Pinpoint the cell where the given text exists, returning its (x, y) midpoint coordinate. 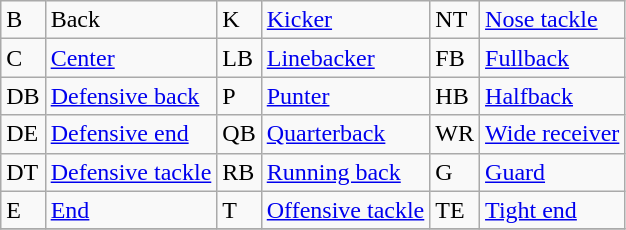
FB (455, 58)
Defensive end (131, 134)
WR (455, 134)
LB (239, 58)
Halfback (552, 96)
B (23, 20)
Wide receiver (552, 134)
DT (23, 172)
Kicker (346, 20)
QB (239, 134)
G (455, 172)
Punter (346, 96)
TE (455, 210)
NT (455, 20)
P (239, 96)
C (23, 58)
T (239, 210)
DE (23, 134)
Guard (552, 172)
Center (131, 58)
Back (131, 20)
Offensive tackle (346, 210)
HB (455, 96)
K (239, 20)
Quarterback (346, 134)
Fullback (552, 58)
Nose tackle (552, 20)
Defensive back (131, 96)
E (23, 210)
Defensive tackle (131, 172)
DB (23, 96)
RB (239, 172)
Tight end (552, 210)
End (131, 210)
Running back (346, 172)
Linebacker (346, 58)
